For the text-containing cell, return its midpoint in (x, y) coordinate format. 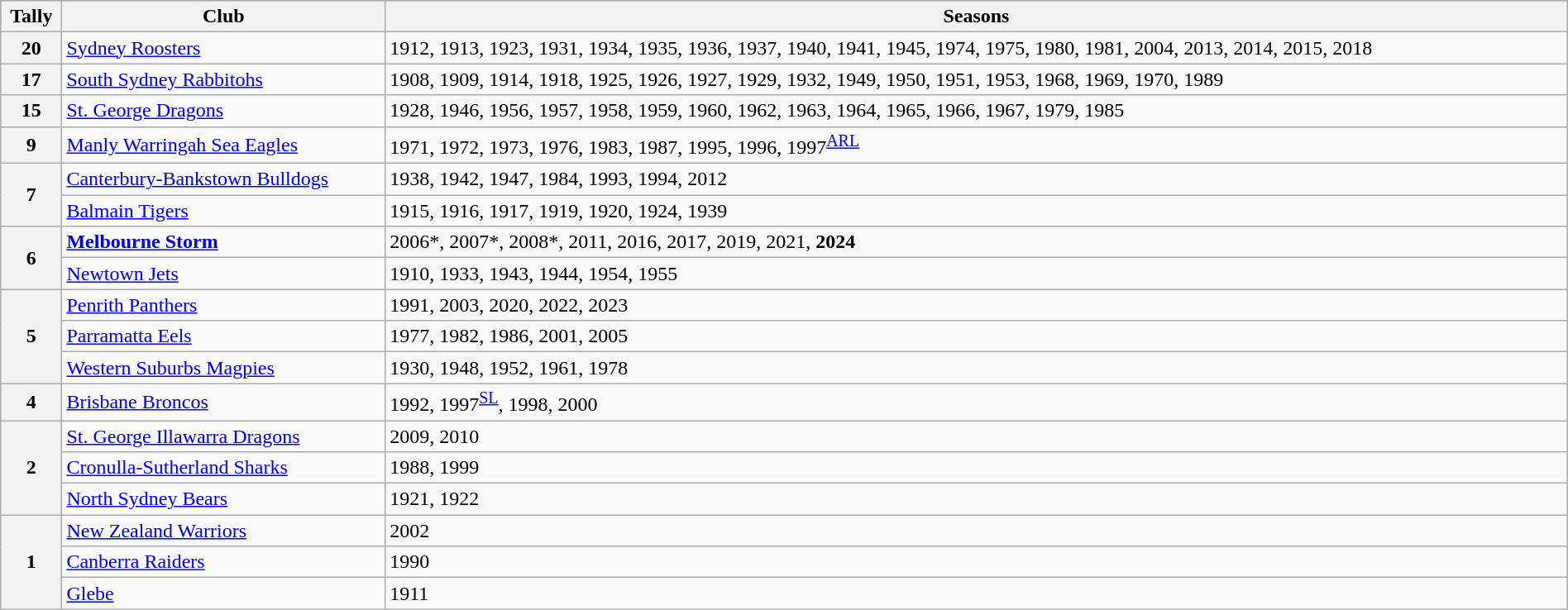
7 (31, 195)
9 (31, 145)
New Zealand Warriors (223, 531)
1938, 1942, 1947, 1984, 1993, 1994, 2012 (977, 179)
4 (31, 402)
Penrith Panthers (223, 305)
Brisbane Broncos (223, 402)
1990 (977, 562)
Club (223, 17)
17 (31, 79)
1977, 1982, 1986, 2001, 2005 (977, 336)
Melbourne Storm (223, 242)
1 (31, 562)
Glebe (223, 593)
5 (31, 336)
South Sydney Rabbitohs (223, 79)
Seasons (977, 17)
1992, 1997SL, 1998, 2000 (977, 402)
15 (31, 111)
1921, 1922 (977, 499)
Canterbury-Bankstown Bulldogs (223, 179)
Sydney Roosters (223, 48)
1971, 1972, 1973, 1976, 1983, 1987, 1995, 1996, 1997ARL (977, 145)
1991, 2003, 2020, 2022, 2023 (977, 305)
Parramatta Eels (223, 336)
Balmain Tigers (223, 211)
St. George Dragons (223, 111)
Western Suburbs Magpies (223, 368)
2002 (977, 531)
St. George Illawarra Dragons (223, 436)
North Sydney Bears (223, 499)
2009, 2010 (977, 436)
1912, 1913, 1923, 1931, 1934, 1935, 1936, 1937, 1940, 1941, 1945, 1974, 1975, 1980, 1981, 2004, 2013, 2014, 2015, 2018 (977, 48)
Canberra Raiders (223, 562)
Newtown Jets (223, 274)
1930, 1948, 1952, 1961, 1978 (977, 368)
1910, 1933, 1943, 1944, 1954, 1955 (977, 274)
2 (31, 468)
Tally (31, 17)
Manly Warringah Sea Eagles (223, 145)
1911 (977, 593)
Cronulla-Sutherland Sharks (223, 468)
2006*, 2007*, 2008*, 2011, 2016, 2017, 2019, 2021, 2024 (977, 242)
1908, 1909, 1914, 1918, 1925, 1926, 1927, 1929, 1932, 1949, 1950, 1951, 1953, 1968, 1969, 1970, 1989 (977, 79)
1988, 1999 (977, 468)
1915, 1916, 1917, 1919, 1920, 1924, 1939 (977, 211)
6 (31, 258)
1928, 1946, 1956, 1957, 1958, 1959, 1960, 1962, 1963, 1964, 1965, 1966, 1967, 1979, 1985 (977, 111)
20 (31, 48)
